Detect which cell encompasses the target text, then output its (x, y) center coordinate. 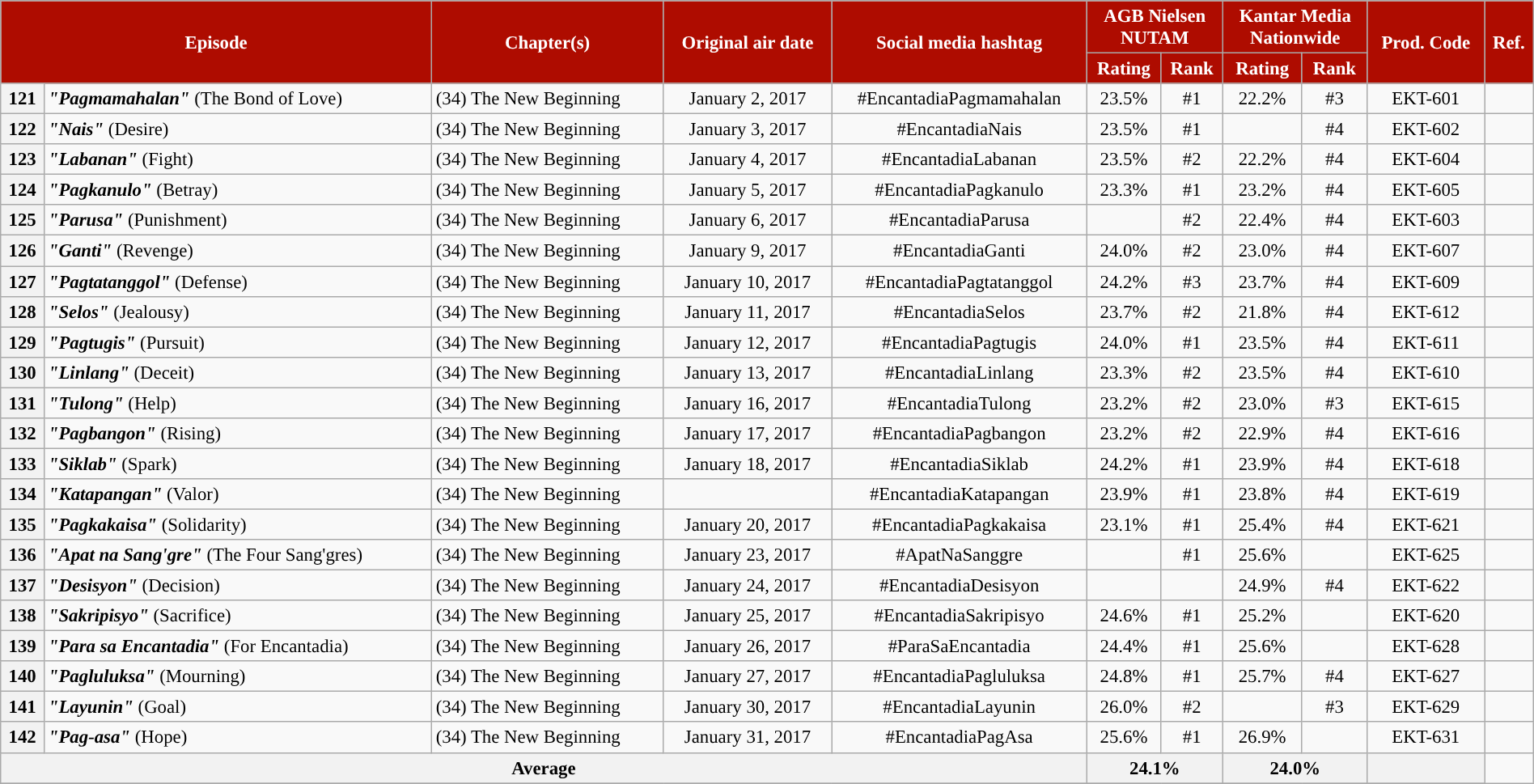
January 30, 2017 (748, 707)
135 (23, 524)
Original air date (748, 42)
EKT-604 (1426, 159)
#EncantadiaPagluluksa (960, 676)
"Apat na Sang'gre" (The Four Sang'gres) (238, 555)
EKT-625 (1426, 555)
25.7% (1262, 676)
134 (23, 494)
January 20, 2017 (748, 524)
EKT-610 (1426, 372)
Episode (217, 42)
#EncantadiaGanti (960, 251)
January 4, 2017 (748, 159)
124 (23, 190)
#EncantadiaPagbangon (960, 434)
January 5, 2017 (748, 190)
"Pagluluksa" (Mourning) (238, 676)
#ApatNaSanggre (960, 555)
25.4% (1262, 524)
AGB NielsenNUTAM (1155, 28)
Chapter(s) (547, 42)
141 (23, 707)
"Siklab" (Spark) (238, 464)
"Layunin" (Goal) (238, 707)
January 2, 2017 (748, 99)
EKT-605 (1426, 190)
"Pagtugis" (Pursuit) (238, 342)
#EncantadiaParusa (960, 221)
Kantar MediaNationwide (1295, 28)
"Linlang" (Deceit) (238, 372)
EKT-615 (1426, 403)
#ParaSaEncantadia (960, 646)
EKT-628 (1426, 646)
133 (23, 464)
Prod. Code (1426, 42)
#EncantadiaKatapangan (960, 494)
"Para sa Encantadia" (For Encantadia) (238, 646)
128 (23, 311)
121 (23, 99)
EKT-607 (1426, 251)
#EncantadiaLayunin (960, 707)
23.1% (1124, 524)
24.9% (1262, 586)
EKT-601 (1426, 99)
January 26, 2017 (748, 646)
126 (23, 251)
123 (23, 159)
EKT-631 (1426, 738)
140 (23, 676)
#EncantadiaTulong (960, 403)
#EncantadiaLinlang (960, 372)
22.9% (1262, 434)
January 6, 2017 (748, 221)
EKT-611 (1426, 342)
January 17, 2017 (748, 434)
#EncantadiaNais (960, 129)
"Pagmamahalan" (The Bond of Love) (238, 99)
January 13, 2017 (748, 372)
#EncantadiaSakripisyo (960, 616)
#EncantadiaDesisyon (960, 586)
January 25, 2017 (748, 616)
24.4% (1124, 646)
131 (23, 403)
#EncantadiaPagtatanggol (960, 282)
129 (23, 342)
January 9, 2017 (748, 251)
"Pag-asa" (Hope) (238, 738)
#EncantadiaSiklab (960, 464)
"Labanan" (Fight) (238, 159)
138 (23, 616)
"Desisyon" (Decision) (238, 586)
"Sakripisyo" (Sacrifice) (238, 616)
127 (23, 282)
EKT-602 (1426, 129)
"Katapangan" (Valor) (238, 494)
"Pagbangon" (Rising) (238, 434)
26.9% (1262, 738)
EKT-621 (1426, 524)
Ref. (1510, 42)
142 (23, 738)
"Parusa" (Punishment) (238, 221)
January 18, 2017 (748, 464)
22.4% (1262, 221)
EKT-629 (1426, 707)
#EncantadiaPagmamahalan (960, 99)
#EncantadiaPagAsa (960, 738)
21.8% (1262, 311)
125 (23, 221)
"Selos" (Jealousy) (238, 311)
EKT-620 (1426, 616)
#EncantadiaPagkakaisa (960, 524)
"Ganti" (Revenge) (238, 251)
139 (23, 646)
January 16, 2017 (748, 403)
26.0% (1124, 707)
January 31, 2017 (748, 738)
122 (23, 129)
#EncantadiaPagtugis (960, 342)
January 12, 2017 (748, 342)
132 (23, 434)
"Pagkanulo" (Betray) (238, 190)
Average (544, 768)
"Pagtatanggol" (Defense) (238, 282)
"Tulong" (Help) (238, 403)
EKT-612 (1426, 311)
#EncantadiaLabanan (960, 159)
January 10, 2017 (748, 282)
"Pagkakaisa" (Solidarity) (238, 524)
EKT-619 (1426, 494)
23.8% (1262, 494)
137 (23, 586)
January 3, 2017 (748, 129)
25.2% (1262, 616)
"Nais" (Desire) (238, 129)
January 23, 2017 (748, 555)
Social media hashtag (960, 42)
#EncantadiaSelos (960, 311)
January 11, 2017 (748, 311)
EKT-616 (1426, 434)
24.6% (1124, 616)
136 (23, 555)
EKT-627 (1426, 676)
EKT-618 (1426, 464)
EKT-603 (1426, 221)
EKT-622 (1426, 586)
#EncantadiaPagkanulo (960, 190)
24.8% (1124, 676)
130 (23, 372)
24.1% (1155, 768)
January 24, 2017 (748, 586)
EKT-609 (1426, 282)
January 27, 2017 (748, 676)
